Search for the cell housing the specified text and yield its (X, Y) center coordinate. 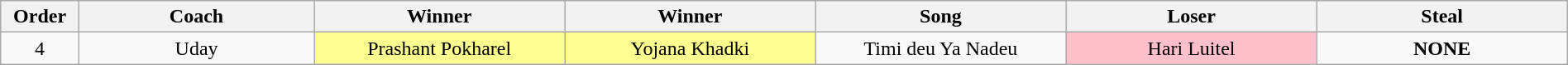
Song (941, 17)
Hari Luitel (1191, 48)
Prashant Pokharel (440, 48)
NONE (1442, 48)
Uday (196, 48)
Timi deu Ya Nadeu (941, 48)
4 (40, 48)
Loser (1191, 17)
Coach (196, 17)
Yojana Khadki (690, 48)
Order (40, 17)
Steal (1442, 17)
